Locate the cell with the specified text and output its [x, y] center coordinate. 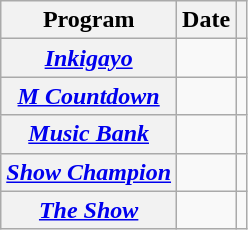
Music Bank [89, 134]
The Show [89, 210]
Inkigayo [89, 58]
Program [89, 20]
Show Champion [89, 172]
M Countdown [89, 96]
Date [206, 20]
